Determine the [X, Y] coordinate at the center of the cell enclosing the given text.  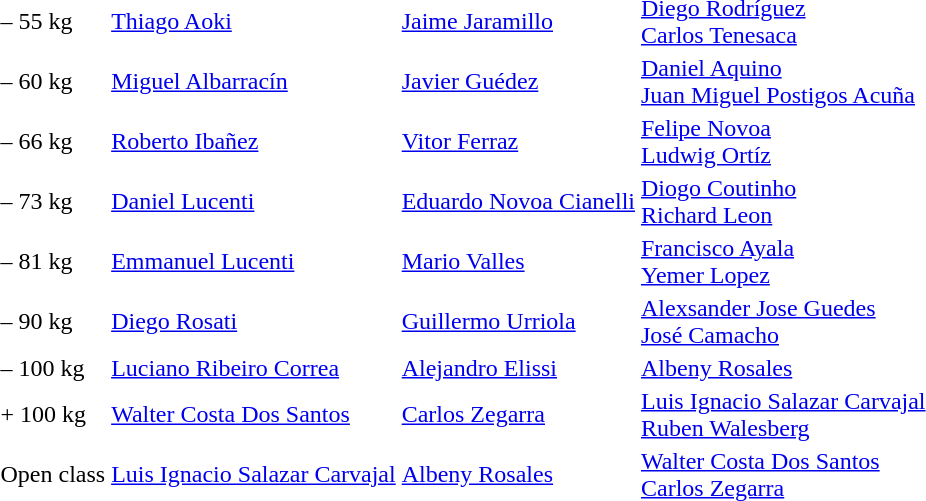
Daniel Lucenti [254, 202]
Vitor Ferraz [518, 142]
Walter Costa Dos Santos [254, 414]
Luciano Ribeiro Correa [254, 368]
Eduardo Novoa Cianelli [518, 202]
Emmanuel Lucenti [254, 262]
Roberto Ibañez [254, 142]
Mario Valles [518, 262]
Diego Rosati [254, 322]
Guillermo Urriola [518, 322]
Alejandro Elissi [518, 368]
Miguel Albarracín [254, 82]
Javier Guédez [518, 82]
Carlos Zegarra [518, 414]
